Capture the cell that displays the provided text and extract its [x, y] central coordinate. 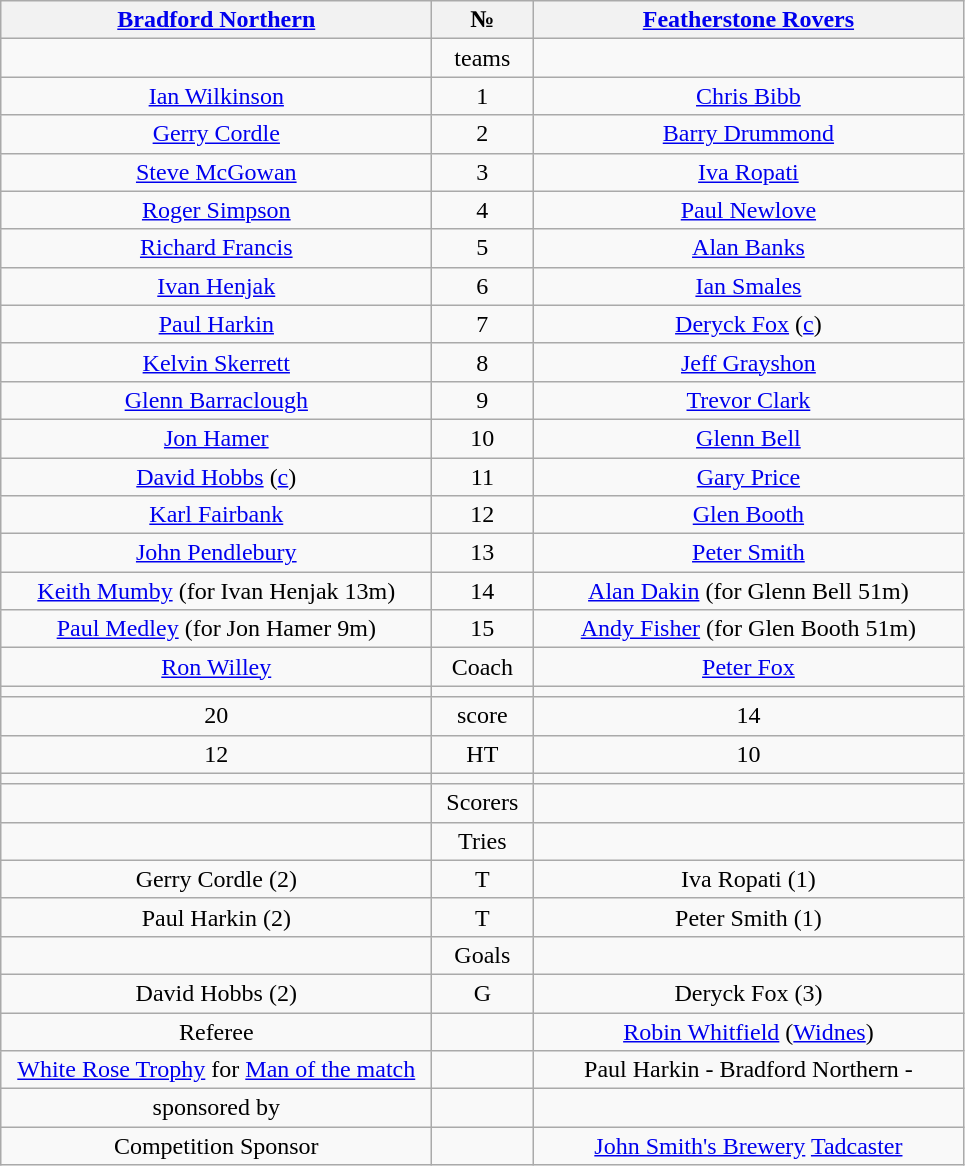
sponsored by [216, 1108]
6 [482, 286]
White Rose Trophy for Man of the match [216, 1070]
1 [482, 96]
Peter Smith (1) [748, 917]
Featherstone Rovers [748, 20]
Peter Smith [748, 553]
9 [482, 400]
teams [482, 58]
4 [482, 210]
Trevor Clark [748, 400]
2 [482, 134]
Competition Sponsor [216, 1146]
HT [482, 754]
Deryck Fox (c) [748, 324]
Coach [482, 667]
20 [216, 716]
Referee [216, 1031]
John Pendlebury [216, 553]
7 [482, 324]
Alan Banks [748, 248]
Goals [482, 955]
Alan Dakin (for Glenn Bell 51m) [748, 591]
Keith Mumby (for Ivan Henjak 13m) [216, 591]
David Hobbs (c) [216, 477]
Andy Fisher (for Glen Booth 51m) [748, 629]
Paul Medley (for Jon Hamer 9m) [216, 629]
Gary Price [748, 477]
Paul Newlove [748, 210]
Deryck Fox (3) [748, 993]
Iva Ropati [748, 172]
3 [482, 172]
Ivan Henjak [216, 286]
Roger Simpson [216, 210]
№ [482, 20]
Chris Bibb [748, 96]
Karl Fairbank [216, 515]
5 [482, 248]
8 [482, 362]
Kelvin Skerrett [216, 362]
Ian Wilkinson [216, 96]
David Hobbs (2) [216, 993]
Paul Harkin (2) [216, 917]
13 [482, 553]
Ron Willey [216, 667]
G [482, 993]
Jeff Grayshon [748, 362]
Paul Harkin [216, 324]
15 [482, 629]
Steve McGowan [216, 172]
Robin Whitfield (Widnes) [748, 1031]
Bradford Northern [216, 20]
score [482, 716]
Iva Ropati (1) [748, 879]
Peter Fox [748, 667]
Glenn Barraclough [216, 400]
Glen Booth [748, 515]
Gerry Cordle (2) [216, 879]
Ian Smales [748, 286]
Glenn Bell [748, 438]
Scorers [482, 803]
Gerry Cordle [216, 134]
Tries [482, 841]
11 [482, 477]
Paul Harkin - Bradford Northern - [748, 1070]
Barry Drummond [748, 134]
Jon Hamer [216, 438]
John Smith's Brewery Tadcaster [748, 1146]
Richard Francis [216, 248]
